From the cell containing the given text, extract its center point as (X, Y) coordinate. 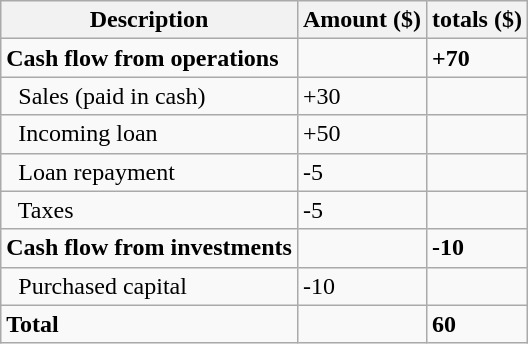
Amount ($) (362, 20)
Incoming loan (150, 134)
Cash flow from operations (150, 58)
Taxes (150, 210)
Description (150, 20)
totals ($) (476, 20)
+30 (362, 96)
+70 (476, 58)
+50 (362, 134)
Purchased capital (150, 286)
Loan repayment (150, 172)
60 (476, 324)
Sales (paid in cash) (150, 96)
Total (150, 324)
Cash flow from investments (150, 248)
